Extract the [x, y] coordinate from the center of the cell holding the provided text.  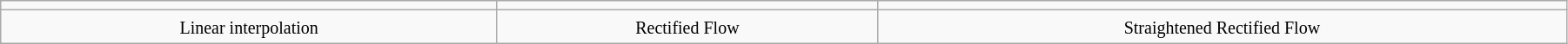
Linear interpolation [249, 27]
Straightened Rectified Flow [1222, 27]
Rectified Flow [687, 27]
